Return (x, y) of the center of cell containing provided text 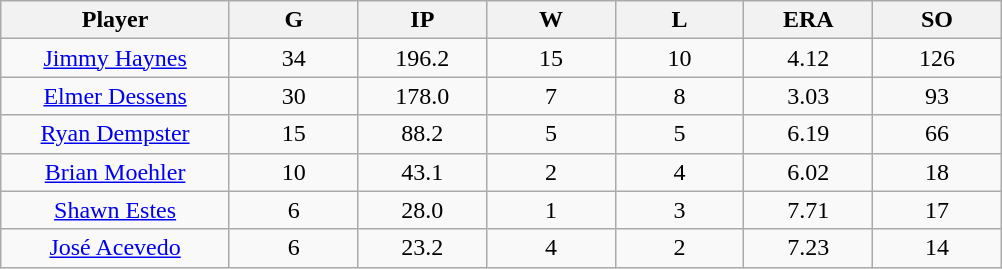
L (680, 20)
Player (116, 20)
7.71 (808, 210)
Brian Moehler (116, 172)
G (294, 20)
14 (938, 248)
43.1 (422, 172)
8 (680, 96)
88.2 (422, 134)
Elmer Dessens (116, 96)
1 (552, 210)
17 (938, 210)
ERA (808, 20)
34 (294, 58)
196.2 (422, 58)
3.03 (808, 96)
4.12 (808, 58)
6.02 (808, 172)
3 (680, 210)
30 (294, 96)
Shawn Estes (116, 210)
Jimmy Haynes (116, 58)
93 (938, 96)
126 (938, 58)
Ryan Dempster (116, 134)
66 (938, 134)
SO (938, 20)
28.0 (422, 210)
José Acevedo (116, 248)
7 (552, 96)
18 (938, 172)
178.0 (422, 96)
IP (422, 20)
W (552, 20)
6.19 (808, 134)
23.2 (422, 248)
7.23 (808, 248)
